Locate the cell with the specified text and output its [X, Y] center coordinate. 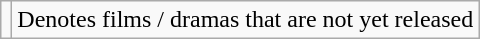
Denotes films / dramas that are not yet released [246, 20]
